Locate the cell with the specified text and output its (X, Y) center coordinate. 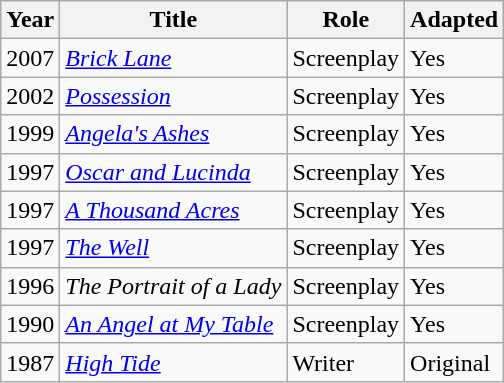
2002 (30, 96)
2007 (30, 58)
1999 (30, 134)
Possession (174, 96)
Writer (346, 362)
Brick Lane (174, 58)
Year (30, 20)
An Angel at My Table (174, 324)
High Tide (174, 362)
The Portrait of a Lady (174, 286)
Original (454, 362)
A Thousand Acres (174, 210)
The Well (174, 248)
1996 (30, 286)
Adapted (454, 20)
Role (346, 20)
Title (174, 20)
Angela's Ashes (174, 134)
1990 (30, 324)
Oscar and Lucinda (174, 172)
1987 (30, 362)
